Detect which cell encompasses the target text, then output its [X, Y] center coordinate. 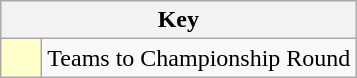
Teams to Championship Round [199, 58]
Key [178, 20]
